Output the [X, Y] coordinate of the center of the cell containing the given text.  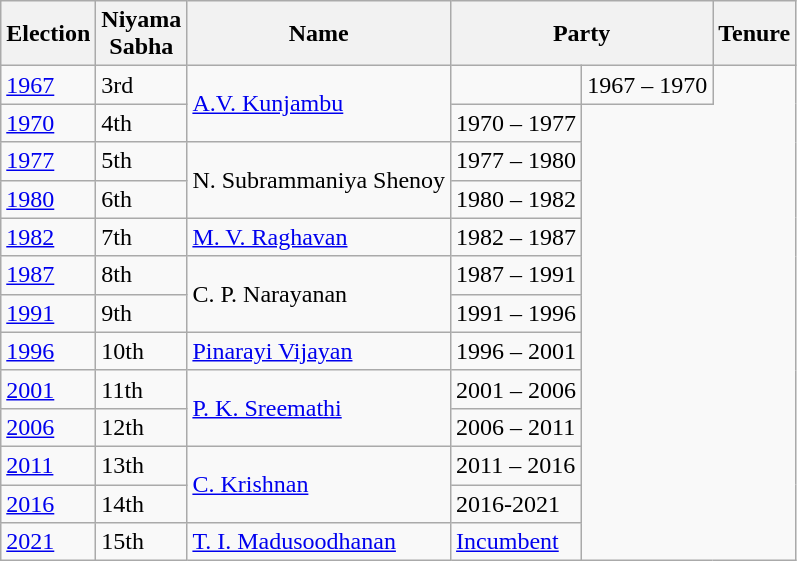
14th [142, 503]
NiyamaSabha [142, 34]
1982 – 1987 [516, 237]
2001 – 2006 [516, 389]
1991 [48, 313]
2016 [48, 503]
1987 – 1991 [516, 275]
3rd [142, 85]
Name [319, 34]
11th [142, 389]
T. I. Madusoodhanan [319, 542]
12th [142, 427]
C. P. Narayanan [319, 294]
A.V. Kunjambu [319, 104]
1970 – 1977 [516, 123]
2011 – 2016 [516, 465]
10th [142, 351]
2001 [48, 389]
1996 – 2001 [516, 351]
2006 [48, 427]
15th [142, 542]
8th [142, 275]
Party [582, 34]
1977 [48, 161]
7th [142, 237]
2011 [48, 465]
5th [142, 161]
1977 – 1980 [516, 161]
N. Subrammaniya Shenoy [319, 180]
1980 [48, 199]
1980 – 1982 [516, 199]
1996 [48, 351]
M. V. Raghavan [319, 237]
C. Krishnan [319, 484]
6th [142, 199]
1982 [48, 237]
2006 – 2011 [516, 427]
1970 [48, 123]
2021 [48, 542]
Election [48, 34]
1967 [48, 85]
1991 – 1996 [516, 313]
2016-2021 [516, 503]
13th [142, 465]
9th [142, 313]
Tenure [754, 34]
1967 – 1970 [648, 85]
4th [142, 123]
Incumbent [516, 542]
1987 [48, 275]
P. K. Sreemathi [319, 408]
Pinarayi Vijayan [319, 351]
